For the text-containing cell, return its midpoint in (x, y) coordinate format. 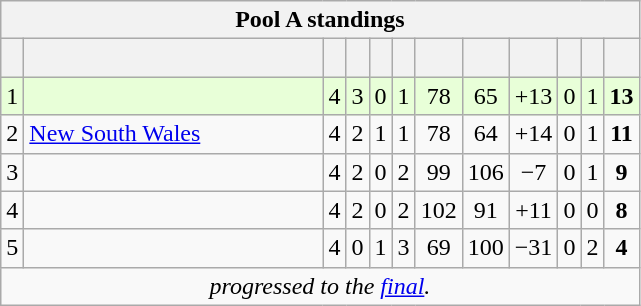
progressed to the final. (320, 286)
13 (622, 96)
64 (486, 134)
−7 (534, 172)
99 (438, 172)
5 (12, 248)
11 (622, 134)
65 (486, 96)
+13 (534, 96)
+14 (534, 134)
New South Wales (174, 134)
+11 (534, 210)
91 (486, 210)
102 (438, 210)
106 (486, 172)
9 (622, 172)
−31 (534, 248)
Pool A standings (320, 20)
69 (438, 248)
100 (486, 248)
8 (622, 210)
